Detect which cell encompasses the target text, then output its (x, y) center coordinate. 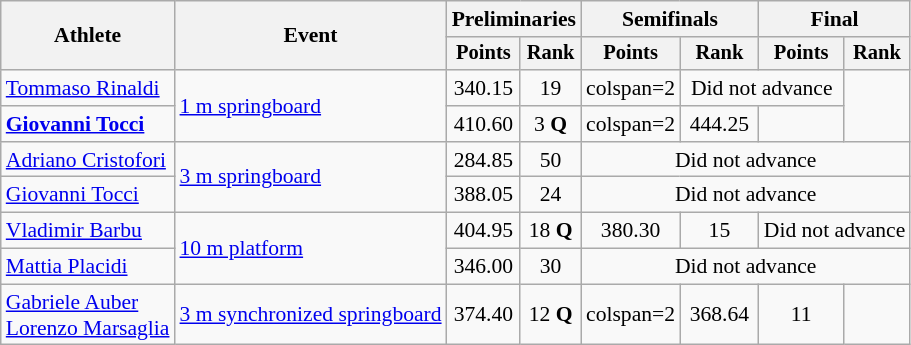
15 (720, 231)
1 m springboard (311, 106)
3 Q (550, 124)
404.95 (484, 231)
Final (835, 19)
18 Q (550, 231)
Vladimir Barbu (88, 231)
10 m platform (311, 248)
30 (550, 267)
Semifinals (670, 19)
444.25 (720, 124)
284.85 (484, 160)
Athlete (88, 36)
3 m synchronized springboard (311, 314)
Adriano Cristofori (88, 160)
50 (550, 160)
340.15 (484, 88)
380.30 (630, 231)
374.40 (484, 314)
12 Q (550, 314)
Mattia Placidi (88, 267)
Preliminaries (514, 19)
Tommaso Rinaldi (88, 88)
24 (550, 195)
19 (550, 88)
Gabriele AuberLorenzo Marsaglia (88, 314)
11 (802, 314)
346.00 (484, 267)
410.60 (484, 124)
Event (311, 36)
368.64 (720, 314)
3 m springboard (311, 178)
388.05 (484, 195)
